Capture the cell that displays the provided text and extract its [X, Y] central coordinate. 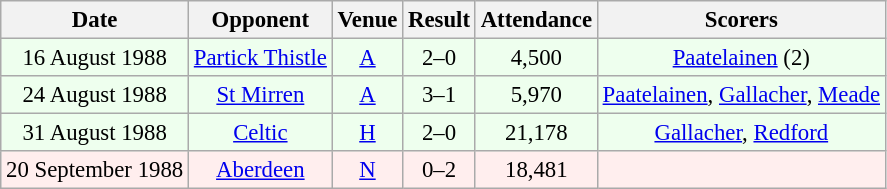
Paatelainen, Gallacher, Meade [741, 95]
Partick Thistle [261, 58]
18,481 [536, 170]
Venue [368, 20]
4,500 [536, 58]
Attendance [536, 20]
Scorers [741, 20]
20 September 1988 [95, 170]
21,178 [536, 133]
Paatelainen (2) [741, 58]
0–2 [440, 170]
Celtic [261, 133]
31 August 1988 [95, 133]
Opponent [261, 20]
24 August 1988 [95, 95]
Result [440, 20]
3–1 [440, 95]
Gallacher, Redford [741, 133]
16 August 1988 [95, 58]
5,970 [536, 95]
St Mirren [261, 95]
Date [95, 20]
Aberdeen [261, 170]
H [368, 133]
N [368, 170]
